Determine the [X, Y] coordinate at the center of the cell enclosing the given text.  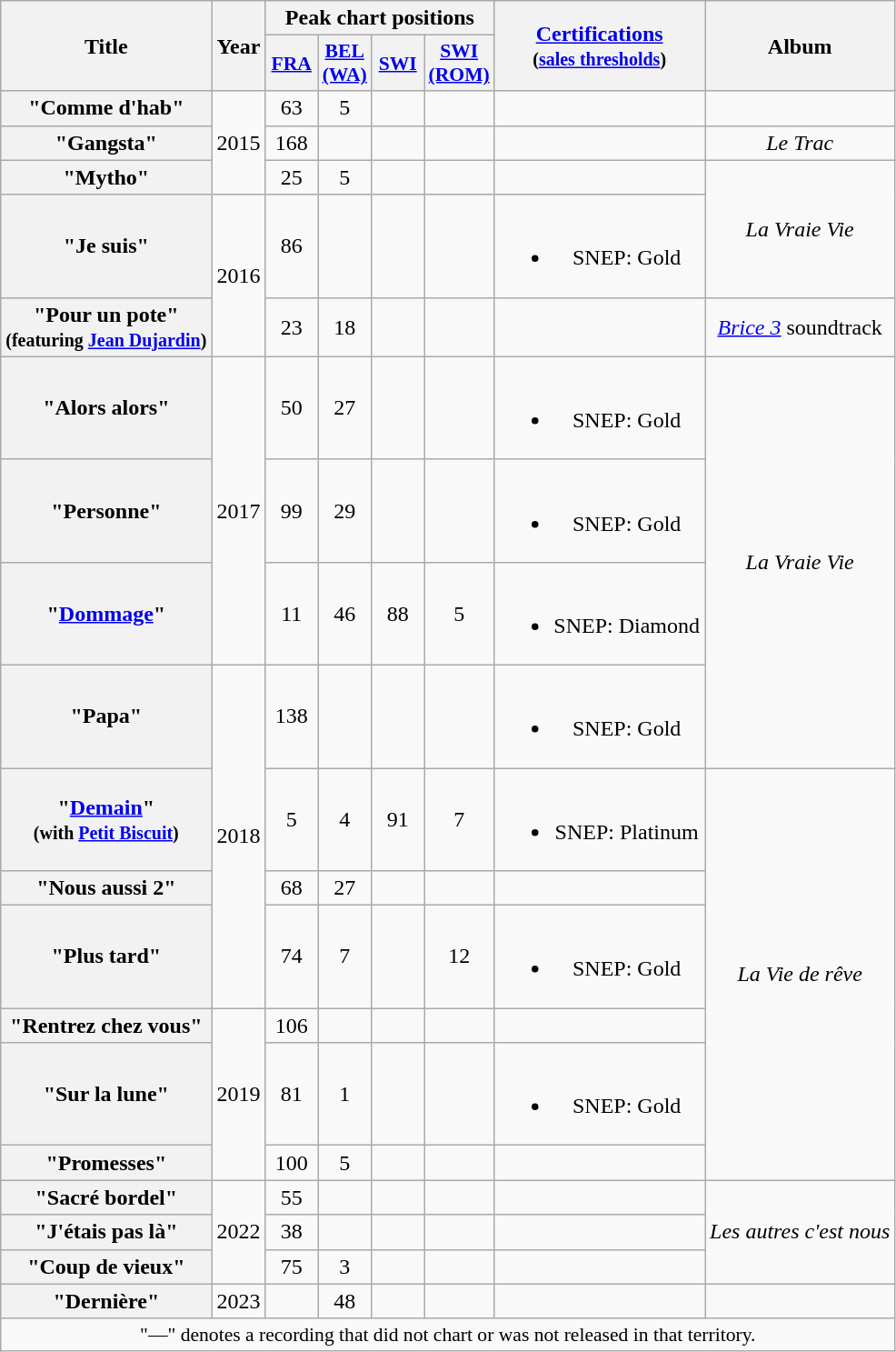
Les autres c'est nous [800, 1232]
138 [292, 716]
Certifications(sales thresholds) [600, 45]
"Plus tard" [106, 956]
"Alors alors" [106, 407]
168 [292, 143]
50 [292, 407]
63 [292, 108]
25 [292, 177]
"Pour un pote"(featuring Jean Dujardin) [106, 327]
"Gangsta" [106, 143]
91 [398, 818]
2023 [238, 1301]
11 [292, 613]
"Dernière" [106, 1301]
100 [292, 1163]
12 [458, 956]
Album [800, 45]
Le Trac [800, 143]
48 [345, 1301]
38 [292, 1232]
55 [292, 1197]
BEL (WA) [345, 64]
"Rentrez chez vous" [106, 1026]
1 [345, 1095]
SWI [398, 64]
106 [292, 1026]
4 [345, 818]
2022 [238, 1232]
46 [345, 613]
"Mytho" [106, 177]
Brice 3 soundtrack [800, 327]
SNEP: Platinum [600, 818]
2017 [238, 511]
FRA [292, 64]
3 [345, 1267]
"Demain"(with Petit Biscuit) [106, 818]
"Nous aussi 2" [106, 888]
29 [345, 511]
Title [106, 45]
"Je suis" [106, 245]
2019 [238, 1095]
"Sacré bordel" [106, 1197]
Year [238, 45]
81 [292, 1095]
2015 [238, 143]
"Promesses" [106, 1163]
18 [345, 327]
Peak chart positions [380, 18]
23 [292, 327]
"Coup de vieux" [106, 1267]
68 [292, 888]
"Sur la lune" [106, 1095]
86 [292, 245]
2018 [238, 836]
"J'étais pas là" [106, 1232]
75 [292, 1267]
99 [292, 511]
"—" denotes a recording that did not chart or was not released in that territory. [448, 1335]
2016 [238, 275]
74 [292, 956]
SWI (ROM) [458, 64]
SNEP: Diamond [600, 613]
"Papa" [106, 716]
"Personne" [106, 511]
"Dommage" [106, 613]
"Comme d'hab" [106, 108]
88 [398, 613]
La Vie de rêve [800, 973]
